Identify which cell holds the provided text, then report its [X, Y] central coordinate. 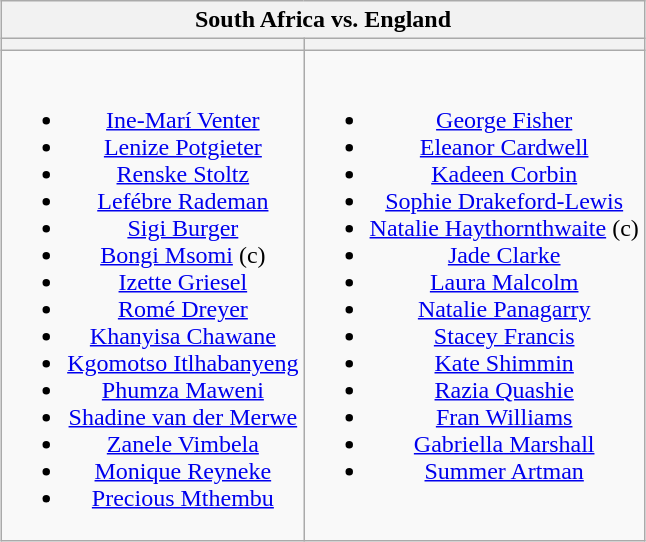
South Africa vs. England [324, 20]
